Return [x, y] of the center of cell containing provided text 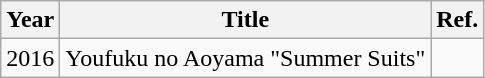
Ref. [458, 20]
Youfuku no Aoyama "Summer Suits" [246, 58]
Year [30, 20]
2016 [30, 58]
Title [246, 20]
